Return the [x, y] coordinate for the center point of the cell that contains the specified text.  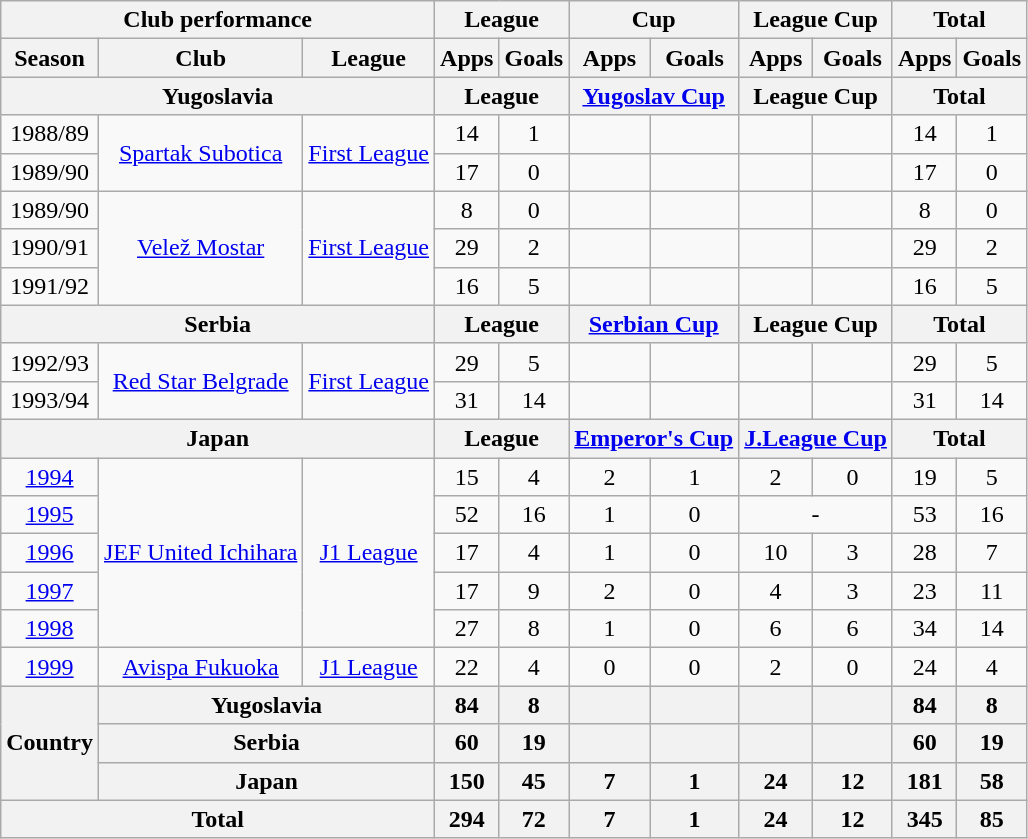
Avispa Fukuoka [200, 667]
1990/91 [50, 248]
1988/89 [50, 134]
150 [467, 781]
15 [467, 477]
11 [992, 591]
Club [200, 58]
Spartak Subotica [200, 153]
J.League Cup [816, 438]
Club performance [218, 20]
Emperor's Cup [654, 438]
22 [467, 667]
45 [534, 781]
Serbian Cup [654, 324]
JEF United Ichihara [200, 553]
10 [776, 553]
Country [50, 743]
345 [924, 819]
1994 [50, 477]
- [816, 515]
58 [992, 781]
1993/94 [50, 400]
Cup [654, 20]
28 [924, 553]
Red Star Belgrade [200, 381]
1995 [50, 515]
181 [924, 781]
Season [50, 58]
27 [467, 629]
1996 [50, 553]
1997 [50, 591]
85 [992, 819]
Velež Mostar [200, 248]
53 [924, 515]
1992/93 [50, 362]
52 [467, 515]
72 [534, 819]
294 [467, 819]
1991/92 [50, 286]
34 [924, 629]
23 [924, 591]
9 [534, 591]
1999 [50, 667]
1998 [50, 629]
Yugoslav Cup [654, 96]
